Scan for the cell matching the given text and deliver its (x, y) coordinate at center. 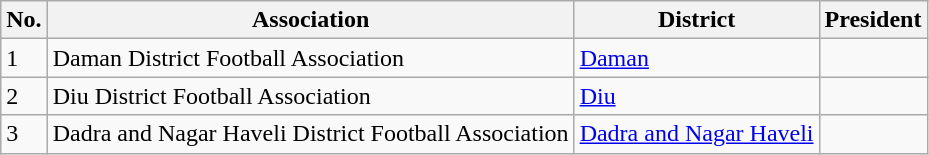
No. (24, 20)
Diu (696, 96)
Association (310, 20)
Dadra and Nagar Haveli District Football Association (310, 134)
3 (24, 134)
District (696, 20)
Dadra and Nagar Haveli (696, 134)
Daman District Football Association (310, 58)
2 (24, 96)
1 (24, 58)
Diu District Football Association (310, 96)
President (873, 20)
Daman (696, 58)
